Output the [x, y] coordinate of the center of the cell containing the given text.  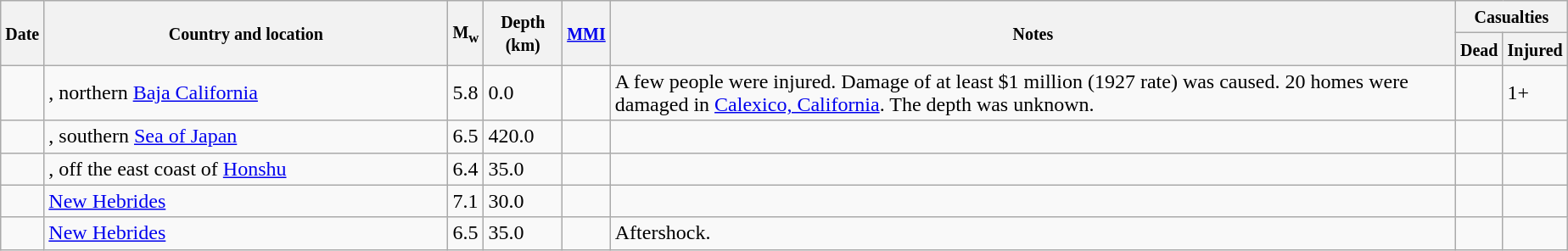
Casualties [1511, 17]
Injured [1535, 49]
5.8 [466, 93]
, northern Baja California [246, 93]
Aftershock. [1033, 233]
, off the east coast of Honshu [246, 169]
, southern Sea of Japan [246, 137]
MMI [587, 33]
420.0 [523, 137]
Date [22, 33]
7.1 [466, 201]
Country and location [246, 33]
Notes [1033, 33]
6.4 [466, 169]
0.0 [523, 93]
1+ [1535, 93]
30.0 [523, 201]
Mw [466, 33]
Depth (km) [523, 33]
Dead [1479, 49]
